Capture the cell that displays the provided text and extract its [x, y] central coordinate. 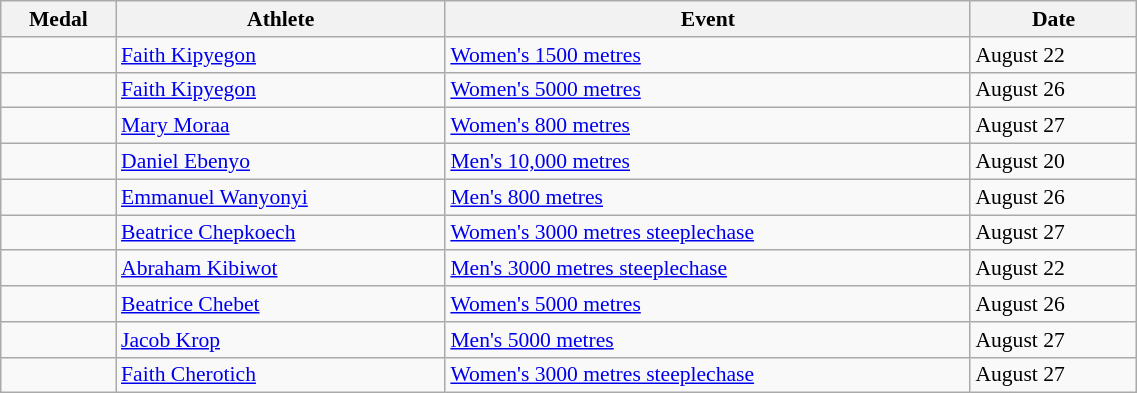
Jacob Krop [280, 340]
Women's 800 metres [708, 126]
Emmanuel Wanyonyi [280, 197]
Men's 10,000 metres [708, 162]
Men's 5000 metres [708, 340]
Event [708, 19]
Mary Moraa [280, 126]
Daniel Ebenyo [280, 162]
Athlete [280, 19]
Medal [58, 19]
Date [1053, 19]
Men's 3000 metres steeplechase [708, 269]
Beatrice Chepkoech [280, 233]
Men's 800 metres [708, 197]
Beatrice Chebet [280, 304]
Women's 1500 metres [708, 55]
Faith Cherotich [280, 375]
August 20 [1053, 162]
Abraham Kibiwot [280, 269]
